Find where the given text appears and provide that cell's center as (x, y) coordinate. 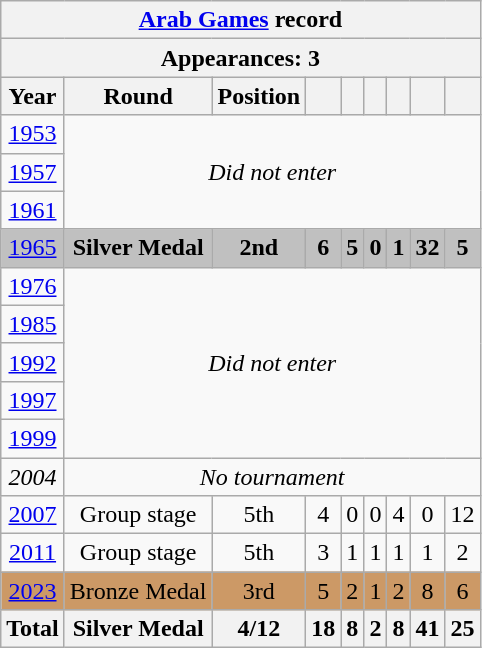
3rd (259, 591)
1961 (33, 210)
2007 (33, 515)
Year (33, 96)
2023 (33, 591)
2011 (33, 553)
41 (428, 629)
3 (324, 553)
2nd (259, 248)
1992 (33, 362)
Total (33, 629)
1953 (33, 134)
25 (462, 629)
1999 (33, 438)
1976 (33, 286)
Round (138, 96)
32 (428, 248)
1997 (33, 400)
1957 (33, 172)
1985 (33, 324)
No tournament (272, 477)
1965 (33, 248)
Position (259, 96)
12 (462, 515)
Arab Games record (240, 20)
18 (324, 629)
Appearances: 3 (240, 58)
2004 (33, 477)
4/12 (259, 629)
Bronze Medal (138, 591)
